Detect which cell encompasses the target text, then output its (x, y) center coordinate. 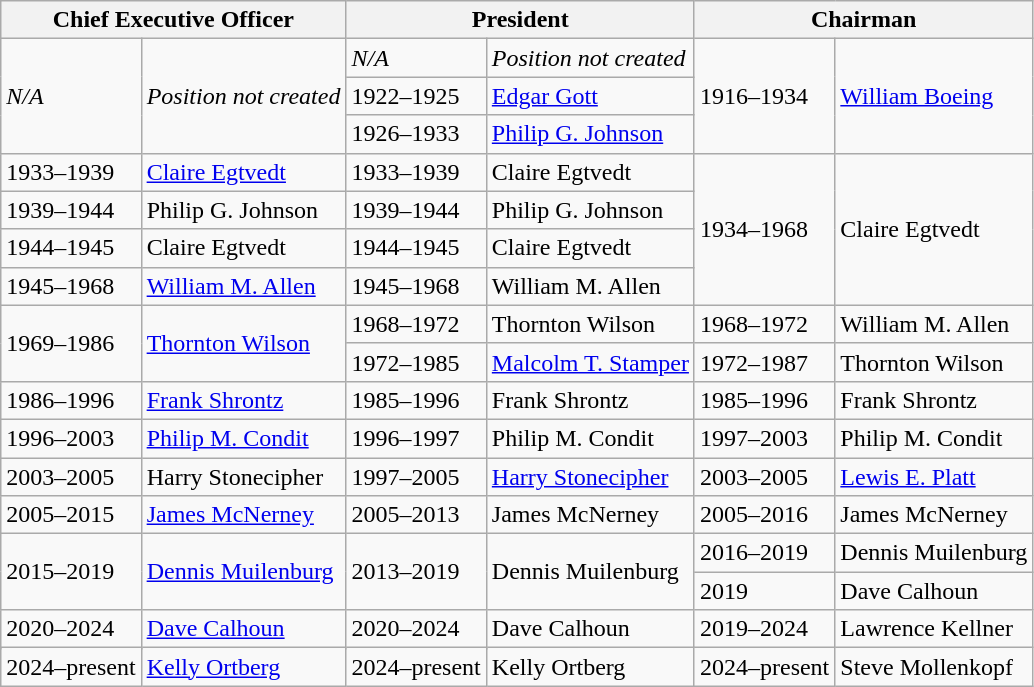
Steve Mollenkopf (934, 667)
Lawrence Kellner (934, 629)
2016–2019 (764, 553)
1996–2003 (71, 438)
1972–1985 (416, 362)
1996–1997 (416, 438)
1922–1925 (416, 96)
2005–2013 (416, 515)
Chief Executive Officer (174, 20)
1926–1933 (416, 134)
1986–1996 (71, 400)
2015–2019 (71, 572)
2019 (764, 591)
1934–1968 (764, 229)
Chairman (863, 20)
1997–2005 (416, 477)
William Boeing (934, 96)
1916–1934 (764, 96)
1969–1986 (71, 343)
Edgar Gott (590, 96)
President (520, 20)
2013–2019 (416, 572)
1997–2003 (764, 438)
2005–2015 (71, 515)
1972–1987 (764, 362)
Lewis E. Platt (934, 477)
2005–2016 (764, 515)
Malcolm T. Stamper (590, 362)
2019–2024 (764, 629)
